Determine the (x, y) coordinate at the center of the cell enclosing the given text.  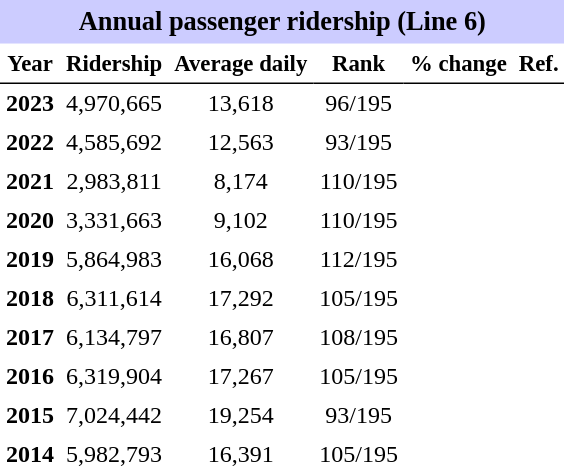
2019 (30, 260)
17,292 (240, 298)
2,983,811 (114, 182)
Year (30, 64)
2016 (30, 376)
6,134,797 (114, 338)
% change (458, 64)
8,174 (240, 182)
4,970,665 (114, 104)
2020 (30, 220)
5,864,983 (114, 260)
2018 (30, 298)
2017 (30, 338)
12,563 (240, 142)
3,331,663 (114, 220)
16,068 (240, 260)
6,319,904 (114, 376)
4,585,692 (114, 142)
7,024,442 (114, 416)
2021 (30, 182)
2015 (30, 416)
112/195 (358, 260)
13,618 (240, 104)
17,267 (240, 376)
2023 (30, 104)
6,311,614 (114, 298)
9,102 (240, 220)
16,807 (240, 338)
Rank (358, 64)
96/195 (358, 104)
Average daily (240, 64)
2022 (30, 142)
19,254 (240, 416)
108/195 (358, 338)
Ridership (114, 64)
